Capture the cell that displays the provided text and extract its [X, Y] central coordinate. 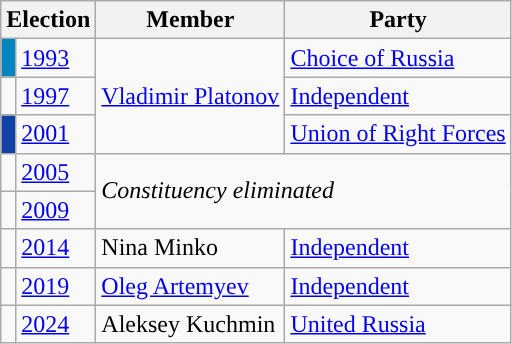
Vladimir Platonov [190, 96]
Aleksey Kuchmin [190, 324]
2009 [56, 210]
2024 [56, 324]
2019 [56, 286]
2001 [56, 134]
Party [398, 20]
United Russia [398, 324]
2005 [56, 172]
Election [48, 20]
Choice of Russia [398, 58]
Nina Minko [190, 248]
1993 [56, 58]
Union of Right Forces [398, 134]
Constituency eliminated [304, 191]
Member [190, 20]
1997 [56, 96]
2014 [56, 248]
Oleg Artemyev [190, 286]
